Identify which cell holds the provided text, then report its (x, y) central coordinate. 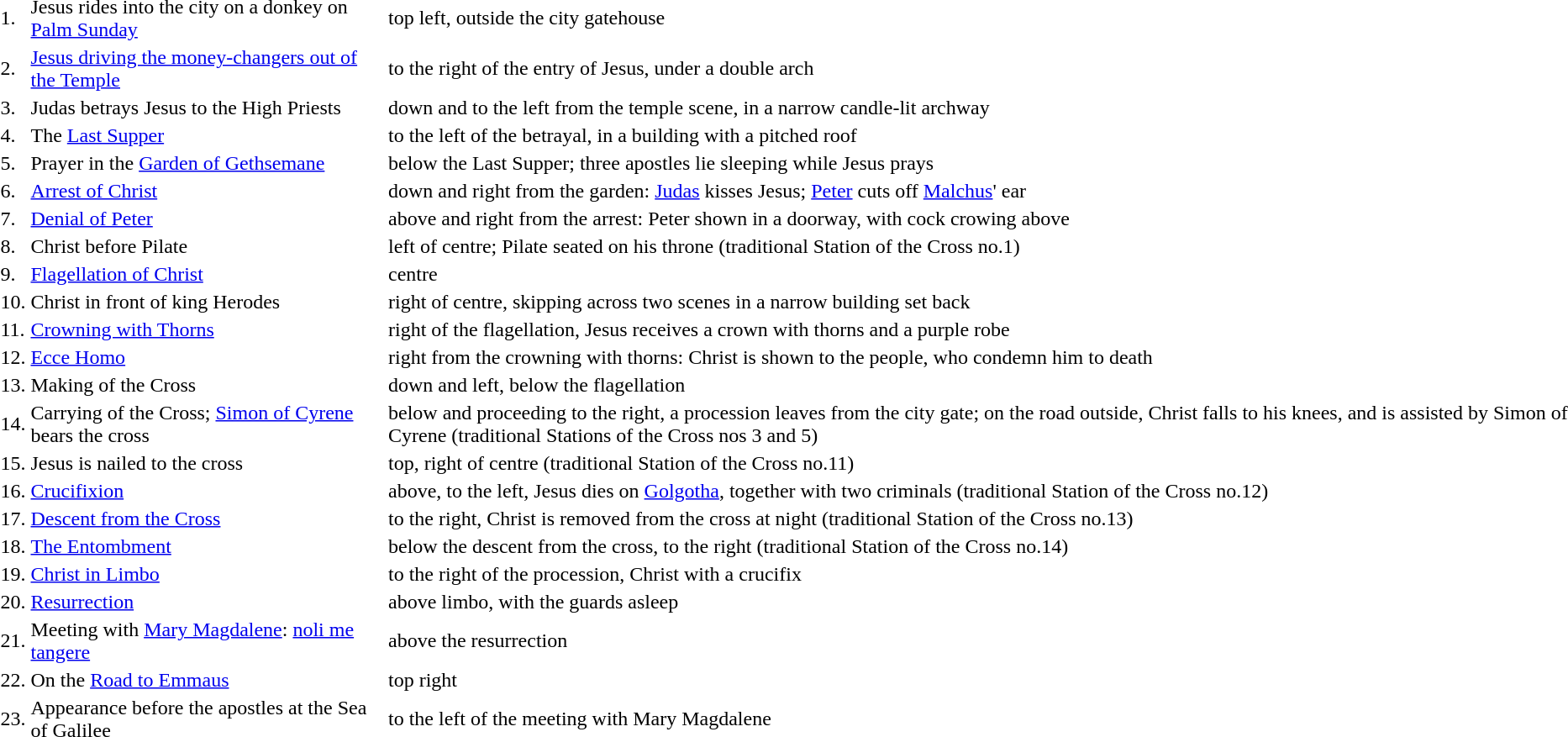
Prayer in the Garden of Gethsemane (207, 163)
On the Road to Emmaus (207, 680)
Meeting with Mary Magdalene: noli me tangere (207, 640)
Ecce Homo (207, 357)
Christ in Limbo (207, 574)
Denial of Peter (207, 218)
Flagellation of Christ (207, 274)
Crowning with Thorns (207, 329)
Jesus is nailed to the cross (207, 463)
Carrying of the Cross; Simon of Cyrene bears the cross (207, 424)
Arrest of Christ (207, 191)
The Last Supper (207, 135)
Descent from the Cross (207, 519)
Crucifixion (207, 491)
Jesus driving the money-changers out of the Temple (207, 69)
Christ in front of king Herodes (207, 302)
Judas betrays Jesus to the High Priests (207, 108)
Making of the Cross (207, 385)
The Entombment (207, 546)
Christ before Pilate (207, 246)
Resurrection (207, 602)
